For the text-containing cell, return its midpoint in [x, y] coordinate format. 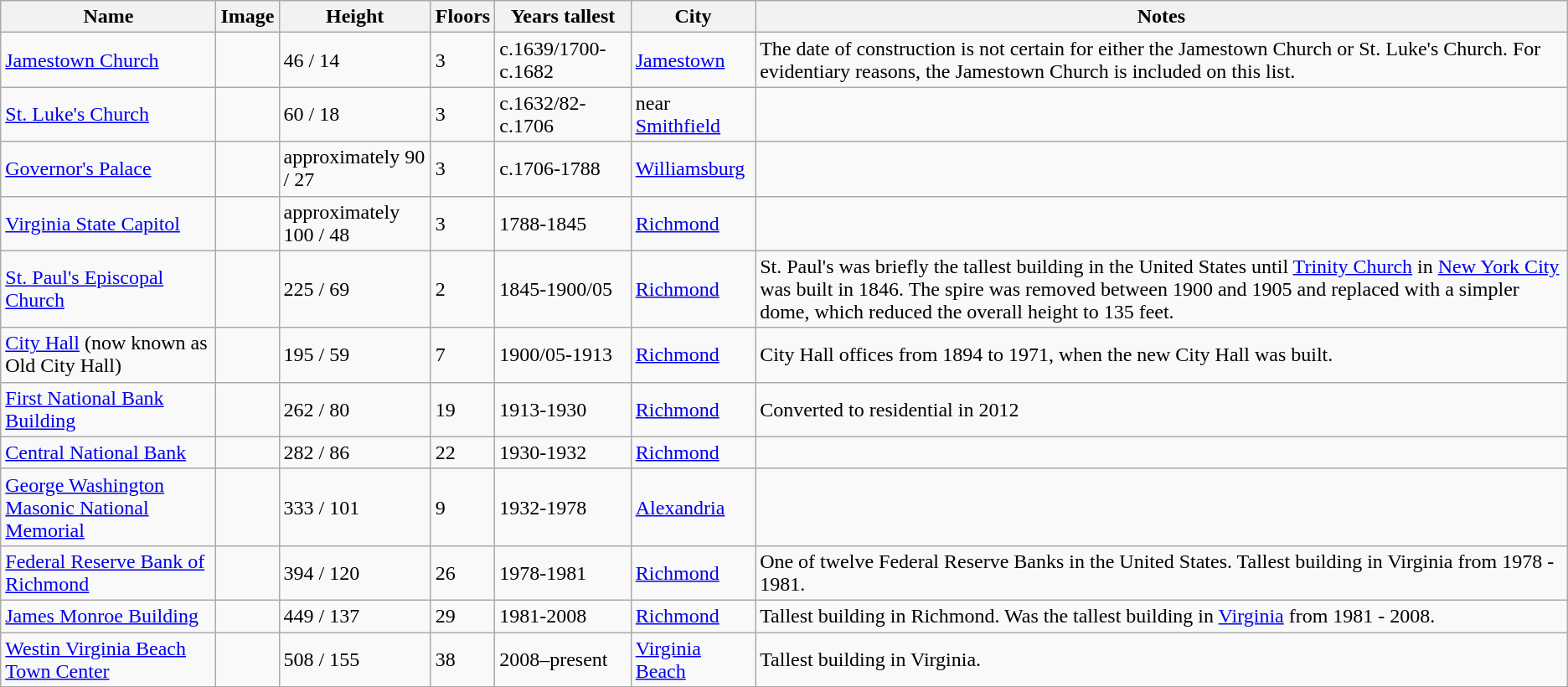
Floors [462, 17]
James Monroe Building [109, 616]
Tallest building in Virginia. [1162, 659]
1981-2008 [563, 616]
225 / 69 [355, 289]
1788-1845 [563, 223]
Federal Reserve Bank of Richmond [109, 573]
333 / 101 [355, 507]
Williamsburg [693, 169]
Image [248, 17]
46 / 14 [355, 60]
c.1706-1788 [563, 169]
38 [462, 659]
1900/05-1913 [563, 355]
Alexandria [693, 507]
Central National Bank [109, 452]
Name [109, 17]
2 [462, 289]
St. Paul's Episcopal Church [109, 289]
508 / 155 [355, 659]
449 / 137 [355, 616]
Virginia Beach [693, 659]
approximately 90 / 27 [355, 169]
282 / 86 [355, 452]
City [693, 17]
Virginia State Capitol [109, 223]
29 [462, 616]
1845-1900/05 [563, 289]
9 [462, 507]
Tallest building in Richmond. Was the tallest building in Virginia from 1981 - 2008. [1162, 616]
George Washington Masonic National Memorial [109, 507]
First National Bank Building [109, 409]
1978-1981 [563, 573]
1932-1978 [563, 507]
Notes [1162, 17]
Years tallest [563, 17]
2008–present [563, 659]
City Hall (now known as Old City Hall) [109, 355]
Converted to residential in 2012 [1162, 409]
195 / 59 [355, 355]
Westin Virginia Beach Town Center [109, 659]
Governor's Palace [109, 169]
Height [355, 17]
Jamestown Church [109, 60]
1913-1930 [563, 409]
22 [462, 452]
19 [462, 409]
approximately 100 / 48 [355, 223]
26 [462, 573]
60 / 18 [355, 114]
7 [462, 355]
c.1632/82-c.1706 [563, 114]
1930-1932 [563, 452]
c.1639/1700-c.1682 [563, 60]
394 / 120 [355, 573]
near Smithfield [693, 114]
City Hall offices from 1894 to 1971, when the new City Hall was built. [1162, 355]
Jamestown [693, 60]
St. Luke's Church [109, 114]
One of twelve Federal Reserve Banks in the United States. Tallest building in Virginia from 1978 - 1981. [1162, 573]
262 / 80 [355, 409]
